Find where the given text appears and provide that cell's center as (X, Y) coordinate. 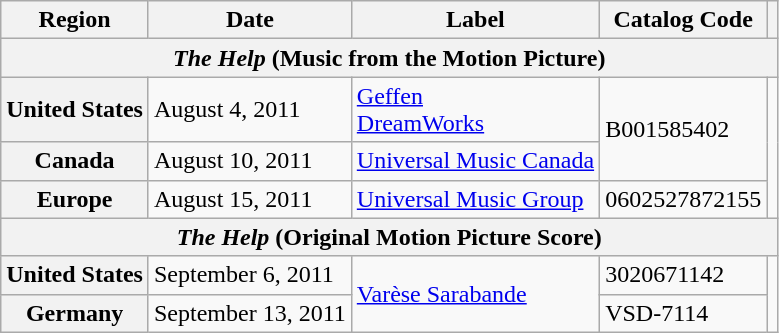
VSD-7114 (684, 313)
Canada (75, 161)
GeffenDreamWorks (475, 110)
Germany (75, 313)
Label (475, 20)
The Help (Original Motion Picture Score) (390, 237)
Region (75, 20)
3020671142 (684, 275)
August 15, 2011 (250, 199)
0602527872155 (684, 199)
The Help (Music from the Motion Picture) (390, 58)
Universal Music Canada (475, 161)
B001585402 (684, 128)
Universal Music Group (475, 199)
Catalog Code (684, 20)
August 4, 2011 (250, 110)
August 10, 2011 (250, 161)
Europe (75, 199)
September 13, 2011 (250, 313)
September 6, 2011 (250, 275)
Varèse Sarabande (475, 294)
Date (250, 20)
